Return (x, y) of the center of cell containing provided text 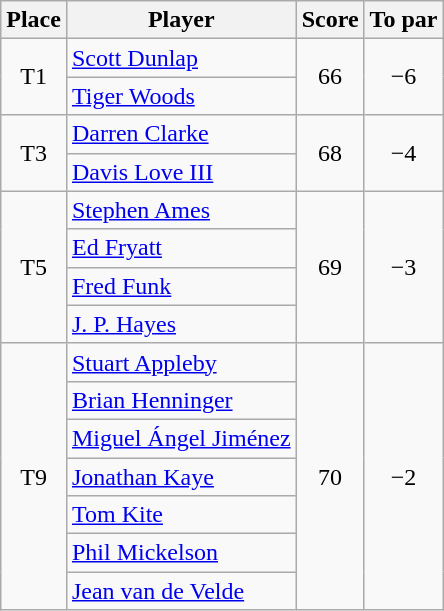
Brian Henninger (181, 400)
Ed Fryatt (181, 248)
T9 (34, 476)
To par (404, 20)
−4 (404, 153)
Tom Kite (181, 515)
69 (330, 267)
−3 (404, 267)
Tiger Woods (181, 96)
Player (181, 20)
−6 (404, 77)
T1 (34, 77)
T3 (34, 153)
Davis Love III (181, 172)
70 (330, 476)
Miguel Ángel Jiménez (181, 438)
−2 (404, 476)
Stephen Ames (181, 210)
T5 (34, 267)
68 (330, 153)
Darren Clarke (181, 134)
Score (330, 20)
J. P. Hayes (181, 324)
Stuart Appleby (181, 362)
Jonathan Kaye (181, 477)
Jean van de Velde (181, 591)
Phil Mickelson (181, 553)
Scott Dunlap (181, 58)
Place (34, 20)
66 (330, 77)
Fred Funk (181, 286)
